Output the (X, Y) coordinate of the center of the cell containing the given text.  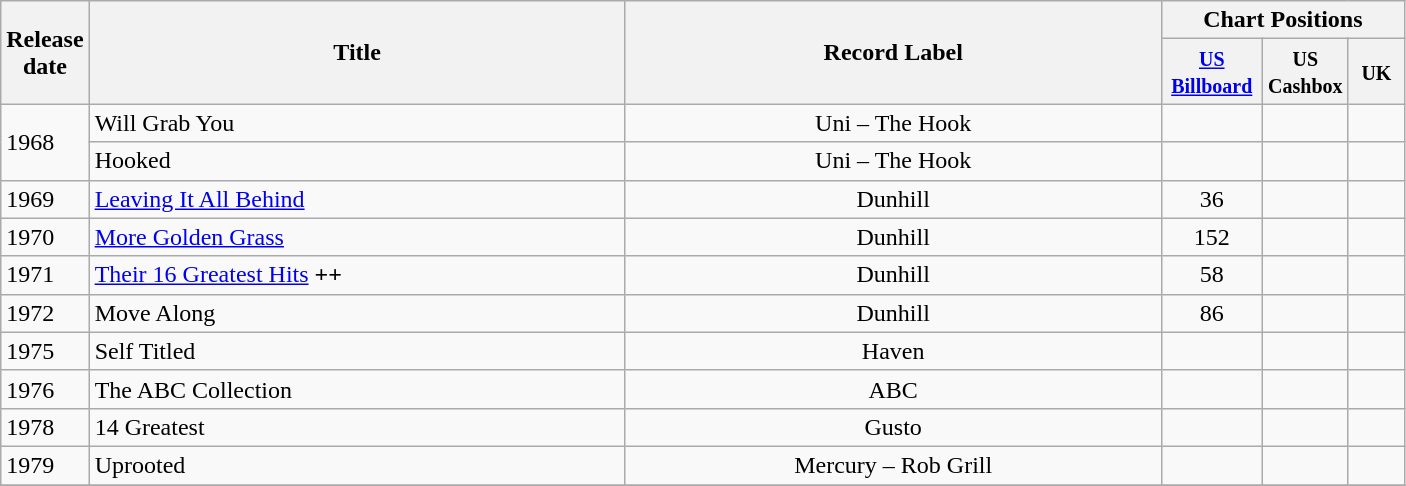
The ABC Collection (357, 389)
Will Grab You (357, 123)
Title (357, 52)
ABC (893, 389)
1972 (45, 313)
Mercury – Rob Grill (893, 465)
Chart Positions (1282, 20)
1978 (45, 427)
Move Along (357, 313)
US Cashbox (1305, 72)
Hooked (357, 161)
1968 (45, 142)
Release date (45, 52)
1979 (45, 465)
UK (1376, 72)
36 (1212, 199)
58 (1212, 275)
US Billboard (1212, 72)
1976 (45, 389)
1975 (45, 351)
1971 (45, 275)
Their 16 Greatest Hits ++ (357, 275)
Record Label (893, 52)
More Golden Grass (357, 237)
86 (1212, 313)
Haven (893, 351)
1970 (45, 237)
152 (1212, 237)
Leaving It All Behind (357, 199)
Gusto (893, 427)
14 Greatest (357, 427)
1969 (45, 199)
Self Titled (357, 351)
Uprooted (357, 465)
